Search for the cell housing the specified text and yield its (X, Y) center coordinate. 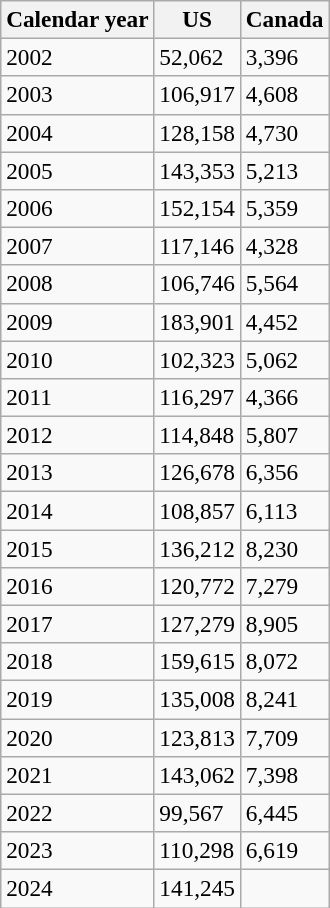
8,241 (284, 699)
2002 (78, 57)
110,298 (197, 850)
4,366 (284, 397)
2012 (78, 435)
5,807 (284, 435)
2005 (78, 170)
5,213 (284, 170)
128,158 (197, 133)
2021 (78, 775)
108,857 (197, 510)
99,567 (197, 813)
2019 (78, 699)
3,396 (284, 57)
117,146 (197, 246)
2024 (78, 888)
123,813 (197, 737)
141,245 (197, 888)
120,772 (197, 586)
8,230 (284, 548)
4,608 (284, 95)
5,359 (284, 208)
136,212 (197, 548)
183,901 (197, 322)
7,279 (284, 586)
106,917 (197, 95)
5,062 (284, 359)
7,398 (284, 775)
6,113 (284, 510)
Canada (284, 19)
2004 (78, 133)
2008 (78, 284)
6,619 (284, 850)
159,615 (197, 662)
2006 (78, 208)
6,356 (284, 473)
2013 (78, 473)
143,353 (197, 170)
2015 (78, 548)
114,848 (197, 435)
152,154 (197, 208)
2022 (78, 813)
4,452 (284, 322)
2018 (78, 662)
4,730 (284, 133)
7,709 (284, 737)
2014 (78, 510)
2016 (78, 586)
2011 (78, 397)
102,323 (197, 359)
2020 (78, 737)
8,905 (284, 624)
Calendar year (78, 19)
126,678 (197, 473)
US (197, 19)
2003 (78, 95)
2017 (78, 624)
135,008 (197, 699)
2023 (78, 850)
8,072 (284, 662)
5,564 (284, 284)
2007 (78, 246)
2010 (78, 359)
2009 (78, 322)
106,746 (197, 284)
6,445 (284, 813)
116,297 (197, 397)
127,279 (197, 624)
143,062 (197, 775)
52,062 (197, 57)
4,328 (284, 246)
